Return (x, y) of the center of cell containing provided text 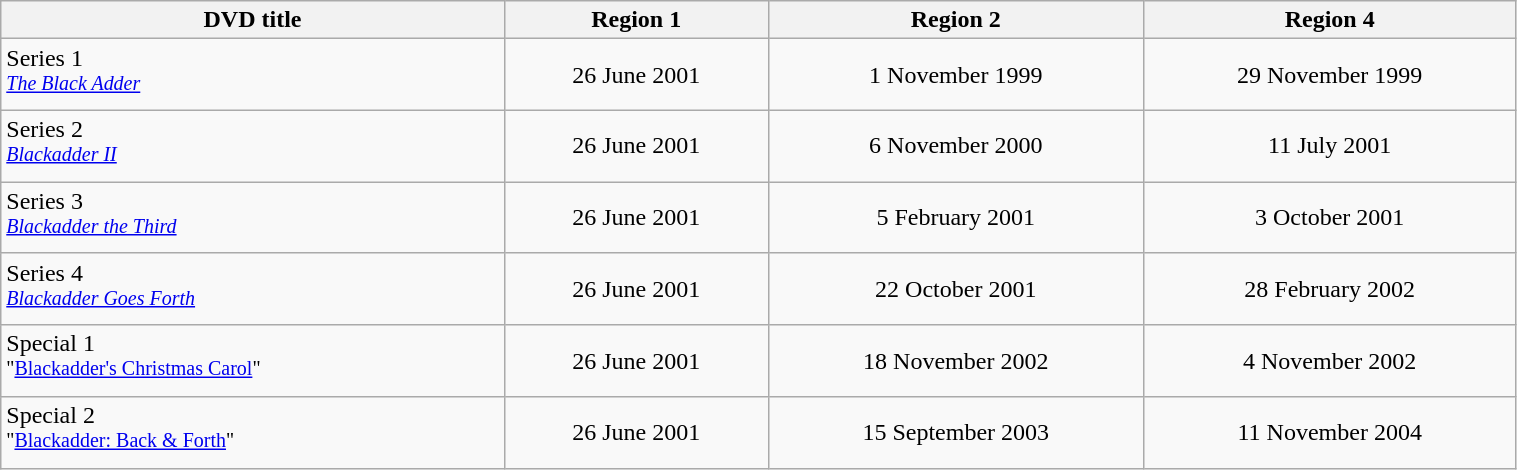
Region 2 (956, 20)
Series 1The Black Adder (253, 75)
22 October 2001 (956, 289)
Region 4 (1330, 20)
18 November 2002 (956, 361)
4 November 2002 (1330, 361)
Series 3Blackadder the Third (253, 218)
Region 1 (636, 20)
11 July 2001 (1330, 146)
1 November 1999 (956, 75)
5 February 2001 (956, 218)
Series 4Blackadder Goes Forth (253, 289)
29 November 1999 (1330, 75)
Series 2Blackadder II (253, 146)
DVD title (253, 20)
Special 2"Blackadder: Back & Forth" (253, 433)
28 February 2002 (1330, 289)
Special 1 "Blackadder's Christmas Carol" (253, 361)
11 November 2004 (1330, 433)
15 September 2003 (956, 433)
3 October 2001 (1330, 218)
6 November 2000 (956, 146)
